Extract the [X, Y] coordinate from the center of the cell holding the provided text.  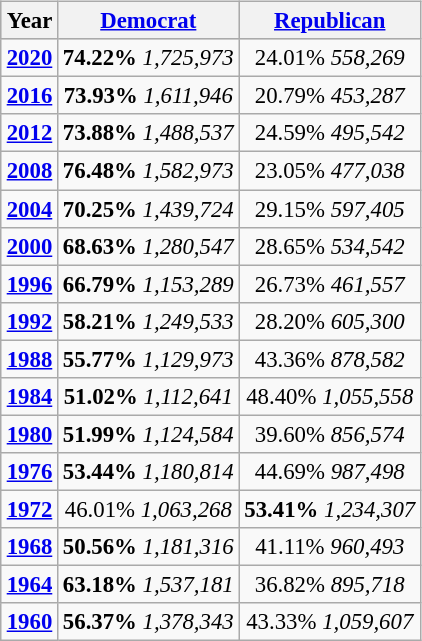
74.22% 1,725,973 [148, 58]
Year [29, 21]
1972 [29, 509]
1980 [29, 434]
58.21% 1,249,533 [148, 321]
44.69% 987,498 [330, 472]
70.25% 1,439,724 [148, 209]
73.93% 1,611,946 [148, 96]
41.11% 960,493 [330, 547]
48.40% 1,055,558 [330, 396]
68.63% 1,280,547 [148, 246]
28.65% 534,542 [330, 246]
76.48% 1,582,973 [148, 171]
24.59% 495,542 [330, 133]
2000 [29, 246]
51.99% 1,124,584 [148, 434]
23.05% 477,038 [330, 171]
28.20% 605,300 [330, 321]
1976 [29, 472]
2012 [29, 133]
2020 [29, 58]
53.41% 1,234,307 [330, 509]
43.33% 1,059,607 [330, 622]
24.01% 558,269 [330, 58]
1988 [29, 359]
29.15% 597,405 [330, 209]
1996 [29, 284]
50.56% 1,181,316 [148, 547]
1960 [29, 622]
2016 [29, 96]
53.44% 1,180,814 [148, 472]
66.79% 1,153,289 [148, 284]
1964 [29, 584]
20.79% 453,287 [330, 96]
1984 [29, 396]
55.77% 1,129,973 [148, 359]
26.73% 461,557 [330, 284]
46.01% 1,063,268 [148, 509]
Republican [330, 21]
73.88% 1,488,537 [148, 133]
63.18% 1,537,181 [148, 584]
43.36% 878,582 [330, 359]
1992 [29, 321]
2004 [29, 209]
2008 [29, 171]
56.37% 1,378,343 [148, 622]
1968 [29, 547]
Democrat [148, 21]
39.60% 856,574 [330, 434]
51.02% 1,112,641 [148, 396]
36.82% 895,718 [330, 584]
